For the text-containing cell, return its midpoint in [X, Y] coordinate format. 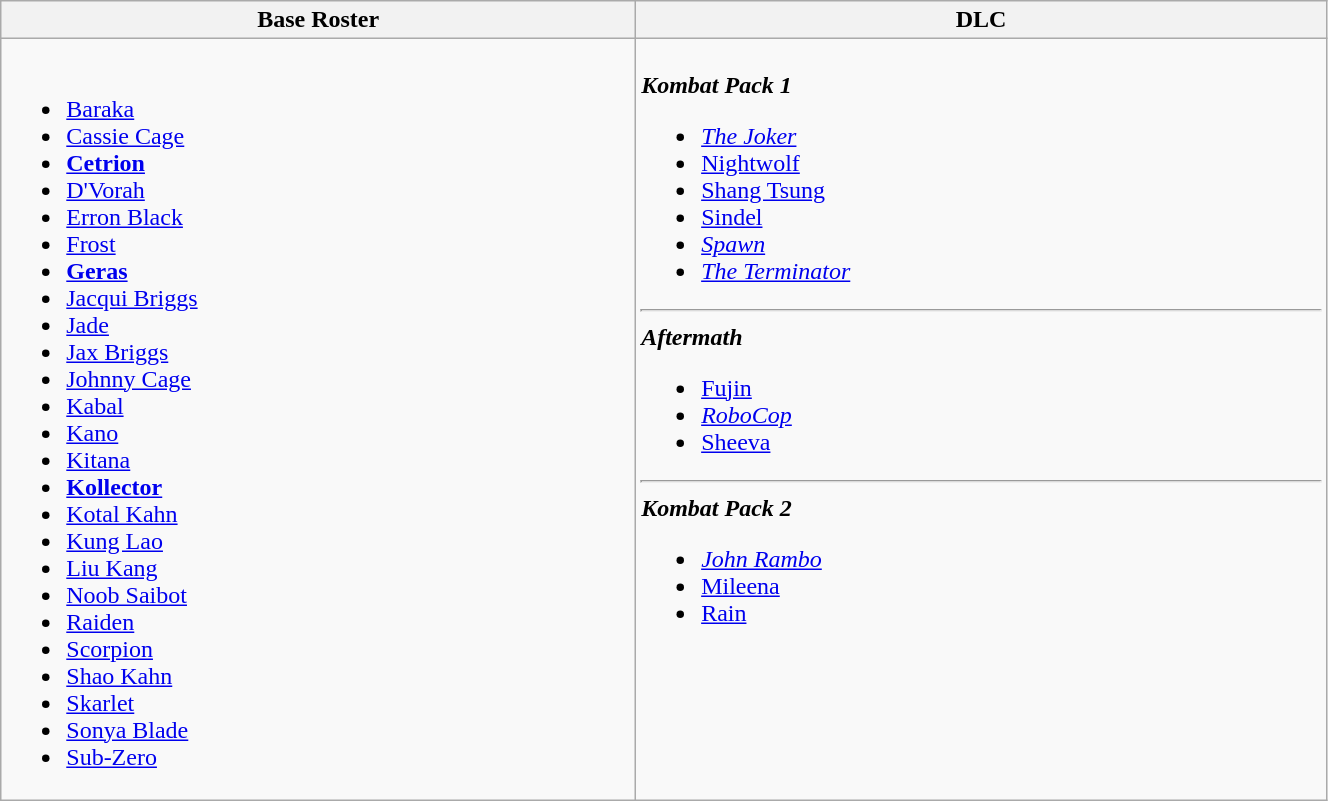
Kombat Pack 1The JokerNightwolfShang TsungSindelSpawnThe Terminator AftermathFujinRoboCopSheeva Kombat Pack 2John RamboMileenaRain [982, 420]
DLC [982, 20]
Base Roster [318, 20]
